Find where the given text appears and provide that cell's center as (x, y) coordinate. 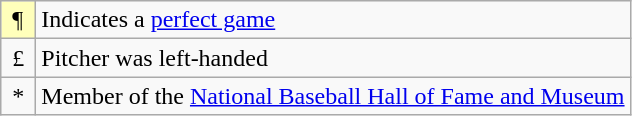
Pitcher was left-handed (333, 58)
Member of the National Baseball Hall of Fame and Museum (333, 96)
£ (18, 58)
¶ (18, 20)
Indicates a perfect game (333, 20)
* (18, 96)
